Scan for the cell matching the given text and deliver its (X, Y) coordinate at center. 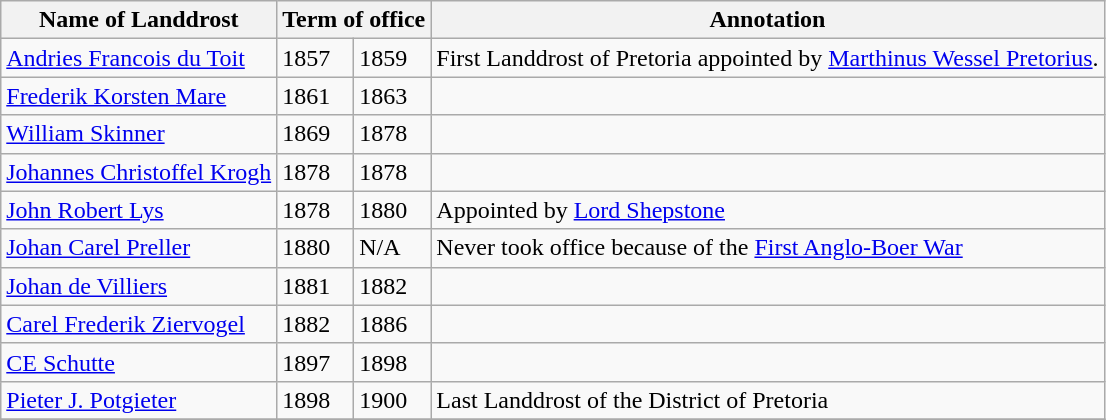
CE Schutte (139, 362)
Never took office because of the First Anglo-Boer War (768, 248)
Pieter J. Potgieter (139, 400)
William Skinner (139, 134)
Johan de Villiers (139, 286)
Last Landdrost of the District of Pretoria (768, 400)
1863 (392, 96)
1857 (316, 58)
John Robert Lys (139, 210)
Name of Landdrost (139, 20)
Andries Francois du Toit (139, 58)
Carel Frederik Ziervogel (139, 324)
1900 (392, 400)
N/A (392, 248)
1886 (392, 324)
Appointed by Lord Shepstone (768, 210)
1859 (392, 58)
Term of office (354, 20)
1861 (316, 96)
First Landdrost of Pretoria appointed by Marthinus Wessel Pretorius. (768, 58)
1897 (316, 362)
Johan Carel Preller (139, 248)
1881 (316, 286)
Annotation (768, 20)
Frederik Korsten Mare (139, 96)
1869 (316, 134)
Johannes Christoffel Krogh (139, 172)
